Provide the [X, Y] coordinate of the cell's center where the given text is located.  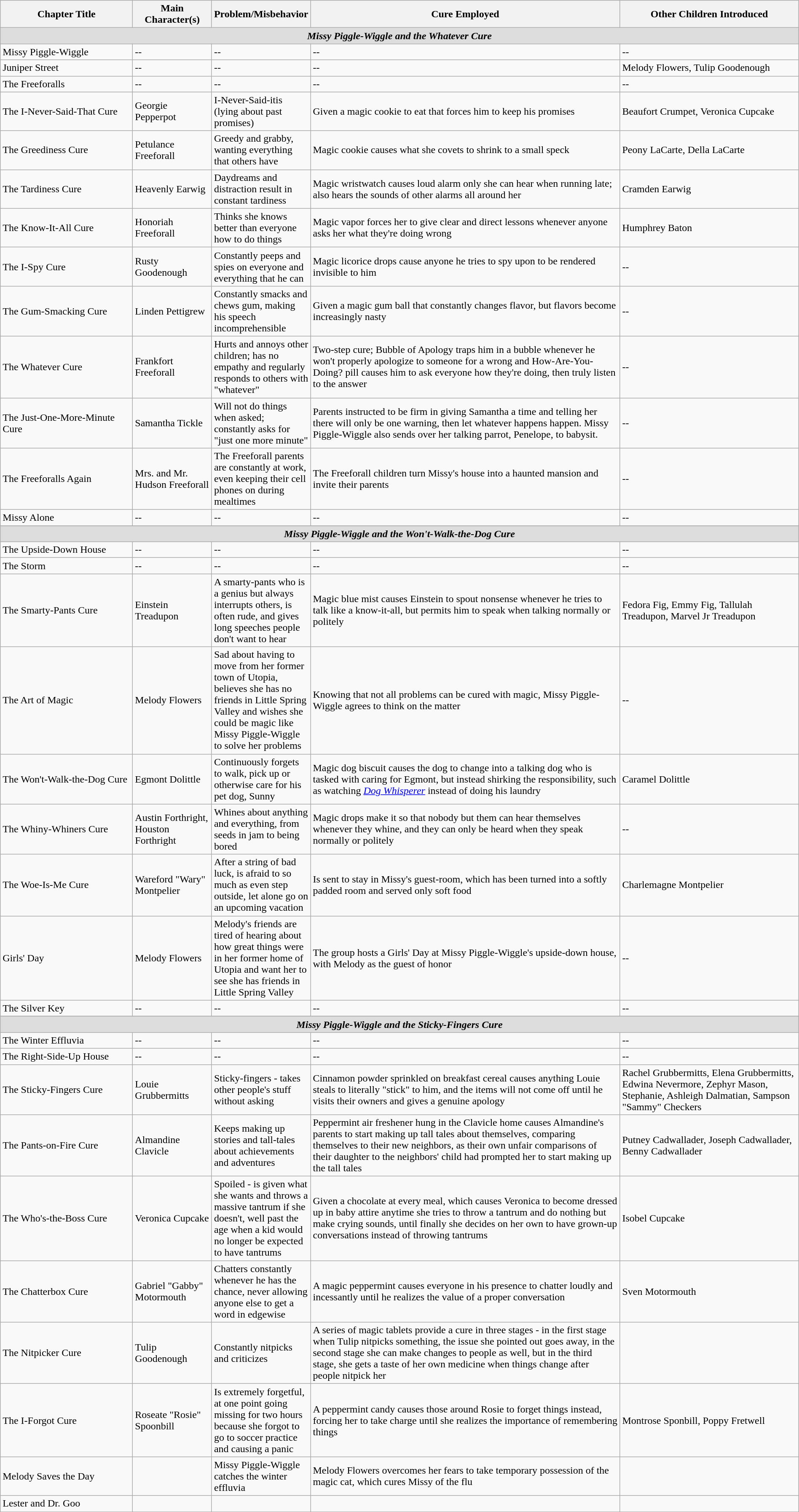
Sven Motormouth [709, 1291]
Hurts and annoys other children; has no empathy and regularly responds to others with "whatever" [261, 367]
Fedora Fig, Emmy Fig, Tallulah Treadupon, Marvel Jr Treadupon [709, 611]
Is extremely forgetful, at one point going missing for two hours because she forgot to go to soccer practice and causing a panic [261, 1420]
Daydreams and distraction result in constant tardiness [261, 189]
Other Children Introduced [709, 14]
Constantly nitpicks and criticizes [261, 1353]
Melody Saves the Day [67, 1476]
Cramden Earwig [709, 189]
The Tardiness Cure [67, 189]
Greedy and grabby, wanting everything that others have [261, 150]
The Freeforall parents are constantly at work, even keeping their cell phones on during mealtimes [261, 479]
Montrose Sponbill, Poppy Fretwell [709, 1420]
Thinks she knows better than everyone how to do things [261, 228]
Missy Piggle-Wiggle and the Won't-Walk-the-Dog Cure [399, 534]
Magic wristwatch causes loud alarm only she can hear when running late; also hears the sounds of other alarms all around her [465, 189]
Sticky-fingers - takes other people's stuff without asking [261, 1090]
Caramel Dolittle [709, 779]
Lester and Dr. Goo [67, 1504]
Frankfort Freeforall [172, 367]
The I-Forgot Cure [67, 1420]
Rachel Grubbermitts, Elena Grubbermitts, Edwina Nevermore, Zephyr Mason, Stephanie, Ashleigh Dalmatian, Sampson "Sammy" Checkers [709, 1090]
The Silver Key [67, 1008]
The Nitpicker Cure [67, 1353]
The Just-One-More-Minute Cure [67, 423]
Juniper Street [67, 68]
Knowing that not all problems can be cured with magic, Missy Piggle-Wiggle agrees to think on the matter [465, 700]
Missy Alone [67, 518]
Charlemagne Montpelier [709, 885]
Melody Flowers, Tulip Goodenough [709, 68]
Louie Grubbermitts [172, 1090]
The Freeforall children turn Missy's house into a haunted mansion and invite their parents [465, 479]
Isobel Cupcake [709, 1219]
The Freeforalls Again [67, 479]
The Woe-Is-Me Cure [67, 885]
Constantly peeps and spies on everyone and everything that he can [261, 266]
Egmont Dolittle [172, 779]
Chapter Title [67, 14]
The Won't-Walk-the-Dog Cure [67, 779]
Heavenly Earwig [172, 189]
Missy Piggle-Wiggle catches the winter effluvia [261, 1476]
The Upside-Down House [67, 550]
Linden Pettigrew [172, 311]
The Who's-the-Boss Cure [67, 1219]
The Freeforalls [67, 84]
Problem/Misbehavior [261, 14]
The Sticky-Fingers Cure [67, 1090]
The Storm [67, 566]
Magic vapor forces her to give clear and direct lessons whenever anyone asks her what they're doing wrong [465, 228]
The group hosts a Girls' Day at Missy Piggle-Wiggle's upside-down house, with Melody as the guest of honor [465, 958]
Whines about anything and everything, from seeds in jam to being bored [261, 829]
Honoriah Freeforall [172, 228]
Samantha Tickle [172, 423]
Cure Employed [465, 14]
Is sent to stay in Missy's guest-room, which has been turned into a softly padded room and served only soft food [465, 885]
The Know-It-All Cure [67, 228]
The Art of Magic [67, 700]
Constantly smacks and chews gum, making his speech incomprehensible [261, 311]
I-Never-Said-itis (lying about past promises) [261, 111]
Will not do things when asked; constantly asks for "just one more minute" [261, 423]
Gabriel "Gabby" Motormouth [172, 1291]
Tulip Goodenough [172, 1353]
The Whiny-Whiners Cure [67, 829]
Magic cookie causes what she covets to shrink to a small speck [465, 150]
The Smarty-Pants Cure [67, 611]
Humphrey Baton [709, 228]
Girls' Day [67, 958]
The Gum-Smacking Cure [67, 311]
Putney Cadwallader, Joseph Cadwallader, Benny Cadwallader [709, 1146]
Chatters constantly whenever he has the chance, never allowing anyone else to get a word in edgewise [261, 1291]
Missy Piggle-Wiggle and the Whatever Cure [399, 36]
Missy Piggle-Wiggle [67, 52]
Wareford "Wary" Montpelier [172, 885]
Continuously forgets to walk, pick up or otherwise care for his pet dog, Sunny [261, 779]
Magic licorice drops cause anyone he tries to spy upon to be rendered invisible to him [465, 266]
The Right-Side-Up House [67, 1056]
Roseate "Rosie" Spoonbill [172, 1420]
The Chatterbox Cure [67, 1291]
Mrs. and Mr. Hudson Freeforall [172, 479]
Beaufort Crumpet, Veronica Cupcake [709, 111]
Einstein Treadupon [172, 611]
Main Character(s) [172, 14]
Georgie Pepperpot [172, 111]
A smarty-pants who is a genius but always interrupts others, is often rude, and gives long speeches people don't want to hear [261, 611]
Austin Forthright, Houston Forthright [172, 829]
A magic peppermint causes everyone in his presence to chatter loudly and incessantly until he realizes the value of a proper conversation [465, 1291]
Veronica Cupcake [172, 1219]
Peony LaCarte, Della LaCarte [709, 150]
After a string of bad luck, is afraid to so much as even step outside, let alone go on an upcoming vacation [261, 885]
Given a magic gum ball that constantly changes flavor, but flavors become increasingly nasty [465, 311]
Magic drops make it so that nobody but them can hear themselves whenever they whine, and they can only be heard when they speak normally or politely [465, 829]
The I-Spy Cure [67, 266]
The Winter Effluvia [67, 1040]
Keeps making up stories and tall-tales about achievements and adventures [261, 1146]
The Greediness Cure [67, 150]
Missy Piggle-Wiggle and the Sticky-Fingers Cure [399, 1024]
The Pants-on-Fire Cure [67, 1146]
Almandine Clavicle [172, 1146]
The I-Never-Said-That Cure [67, 111]
Melody Flowers overcomes her fears to take temporary possession of the magic cat, which cures Missy of the flu [465, 1476]
Rusty Goodenough [172, 266]
Given a magic cookie to eat that forces him to keep his promises [465, 111]
The Whatever Cure [67, 367]
Petulance Freeforall [172, 150]
